For the text-containing cell, return its midpoint in [X, Y] coordinate format. 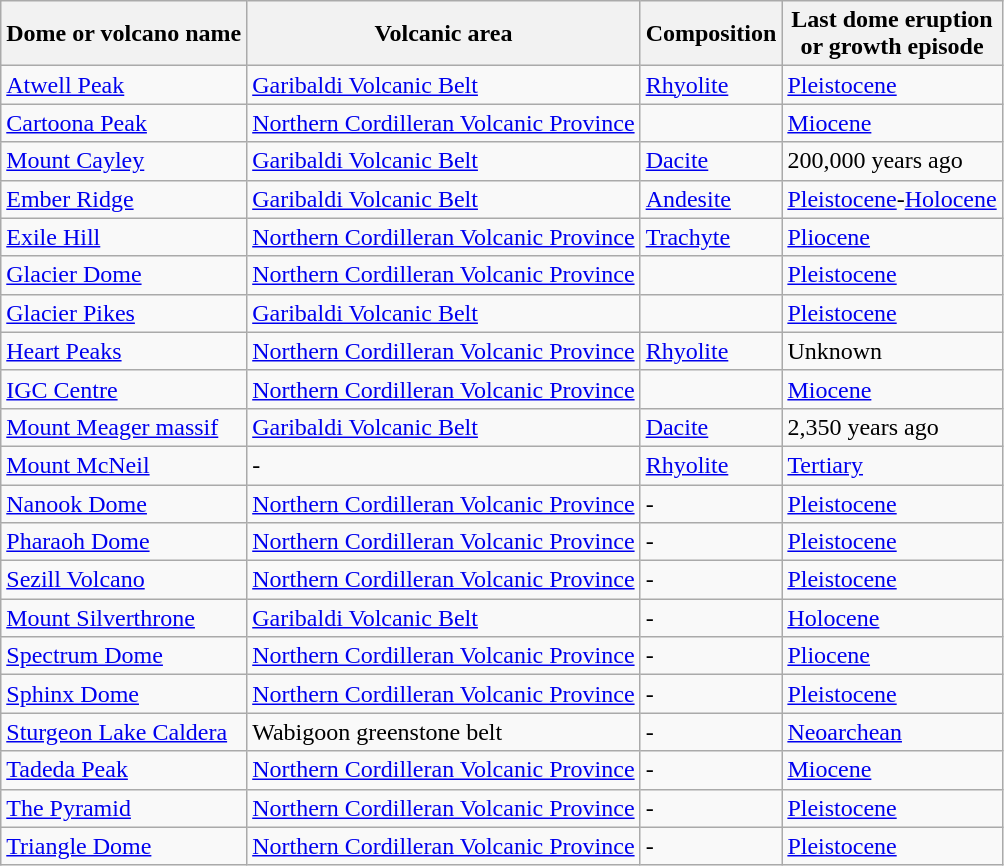
Heart Peaks [124, 351]
Mount McNeil [124, 465]
Tertiary [892, 465]
Glacier Dome [124, 275]
Tadeda Peak [124, 770]
Volcanic area [444, 34]
Cartoona Peak [124, 123]
Spectrum Dome [124, 656]
2,350 years ago [892, 427]
Pharaoh Dome [124, 542]
The Pyramid [124, 808]
Sphinx Dome [124, 694]
Mount Meager massif [124, 427]
Mount Silverthrone [124, 618]
Holocene [892, 618]
Unknown [892, 351]
Last dome eruptionor growth episode [892, 34]
Ember Ridge [124, 199]
Atwell Peak [124, 85]
Nanook Dome [124, 503]
Neoarchean [892, 732]
Andesite [711, 199]
IGC Centre [124, 389]
Pleistocene-Holocene [892, 199]
Exile Hill [124, 237]
200,000 years ago [892, 161]
Sturgeon Lake Caldera [124, 732]
Mount Cayley [124, 161]
Triangle Dome [124, 846]
Composition [711, 34]
Trachyte [711, 237]
Sezill Volcano [124, 580]
Dome or volcano name [124, 34]
Wabigoon greenstone belt [444, 732]
Glacier Pikes [124, 313]
